From the cell containing the given text, extract its center point as (x, y) coordinate. 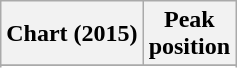
Peakposition (189, 34)
Chart (2015) (72, 34)
